Detect which cell encompasses the target text, then output its [x, y] center coordinate. 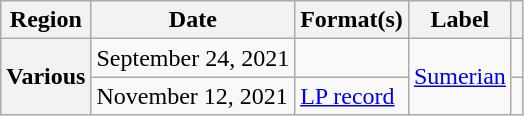
September 24, 2021 [193, 58]
November 12, 2021 [193, 96]
Date [193, 20]
Label [460, 20]
Region [46, 20]
LP record [352, 96]
Format(s) [352, 20]
Sumerian [460, 77]
Various [46, 77]
